Output the [X, Y] coordinate of the center of the cell containing the given text.  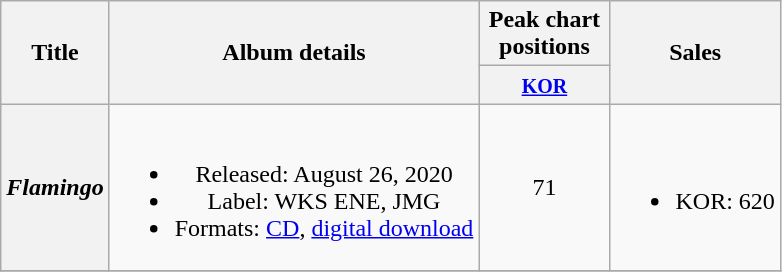
KOR: 620 [695, 188]
71 [544, 188]
Sales [695, 52]
Album details [294, 52]
Flamingo [55, 188]
Peak chart positions [544, 34]
KOR [544, 85]
Title [55, 52]
Released: August 26, 2020Label: WKS ENE, JMGFormats: CD, digital download [294, 188]
